Find where the given text appears and provide that cell's center as (x, y) coordinate. 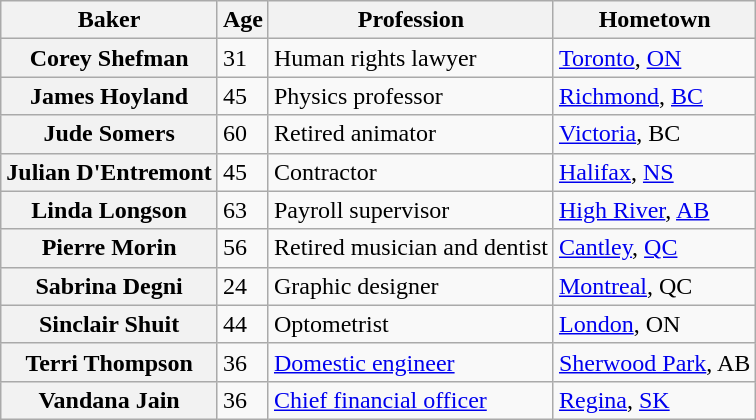
Optometrist (410, 324)
Pierre Morin (110, 248)
Physics professor (410, 96)
Retired musician and dentist (410, 248)
56 (242, 248)
High River, AB (654, 210)
Retired animator (410, 134)
Cantley, QC (654, 248)
Regina, SK (654, 400)
Chief financial officer (410, 400)
James Hoyland (110, 96)
Sinclair Shuit (110, 324)
Hometown (654, 20)
Domestic engineer (410, 362)
Julian D'Entremont (110, 172)
Corey Shefman (110, 58)
Jude Somers (110, 134)
Vandana Jain (110, 400)
Payroll supervisor (410, 210)
31 (242, 58)
Sabrina Degni (110, 286)
London, ON (654, 324)
Richmond, BC (654, 96)
63 (242, 210)
Halifax, NS (654, 172)
Contractor (410, 172)
24 (242, 286)
44 (242, 324)
Montreal, QC (654, 286)
Human rights lawyer (410, 58)
Sherwood Park, AB (654, 362)
Baker (110, 20)
Profession (410, 20)
Toronto, ON (654, 58)
60 (242, 134)
Linda Longson (110, 210)
Age (242, 20)
Terri Thompson (110, 362)
Graphic designer (410, 286)
Victoria, BC (654, 134)
